Determine the (x, y) coordinate at the center of the cell enclosing the given text.  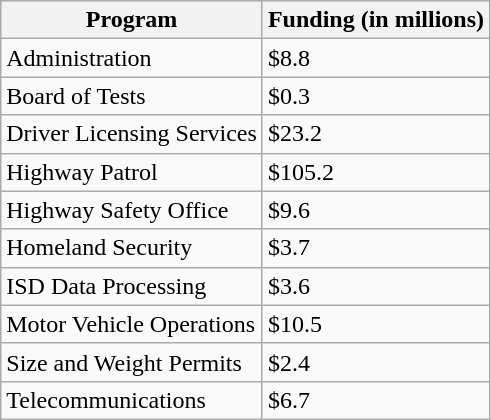
Motor Vehicle Operations (132, 324)
$3.7 (376, 248)
$6.7 (376, 400)
Telecommunications (132, 400)
Driver Licensing Services (132, 134)
Administration (132, 58)
Size and Weight Permits (132, 362)
Board of Tests (132, 96)
Funding (in millions) (376, 20)
$8.8 (376, 58)
Program (132, 20)
$23.2 (376, 134)
$3.6 (376, 286)
$9.6 (376, 210)
$10.5 (376, 324)
Homeland Security (132, 248)
ISD Data Processing (132, 286)
$2.4 (376, 362)
Highway Patrol (132, 172)
Highway Safety Office (132, 210)
$0.3 (376, 96)
$105.2 (376, 172)
